Determine the (X, Y) coordinate at the center of the cell enclosing the given text.  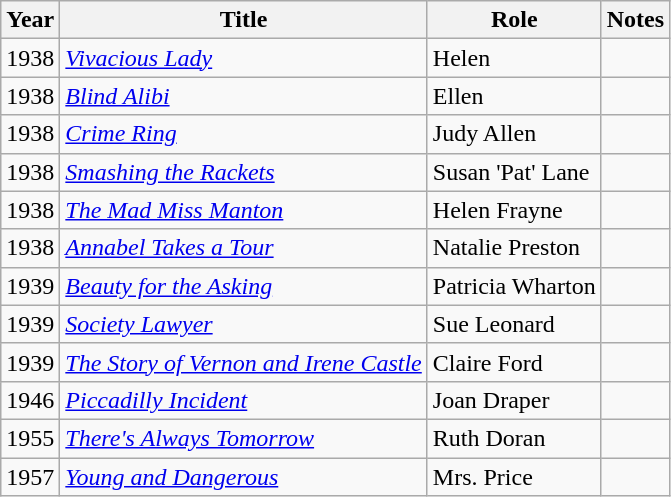
Smashing the Rackets (244, 172)
Claire Ford (514, 362)
Annabel Takes a Tour (244, 248)
Title (244, 20)
Helen (514, 58)
Young and Dangerous (244, 477)
1955 (30, 438)
1957 (30, 477)
Joan Draper (514, 400)
The Mad Miss Manton (244, 210)
Natalie Preston (514, 248)
There's Always Tomorrow (244, 438)
1946 (30, 400)
Society Lawyer (244, 324)
Beauty for the Asking (244, 286)
Piccadilly Incident (244, 400)
Susan 'Pat' Lane (514, 172)
Patricia Wharton (514, 286)
Notes (635, 20)
Vivacious Lady (244, 58)
The Story of Vernon and Irene Castle (244, 362)
Helen Frayne (514, 210)
Ellen (514, 96)
Crime Ring (244, 134)
Mrs. Price (514, 477)
Sue Leonard (514, 324)
Blind Alibi (244, 96)
Ruth Doran (514, 438)
Year (30, 20)
Judy Allen (514, 134)
Role (514, 20)
